From the cell containing the given text, extract its center point as [x, y] coordinate. 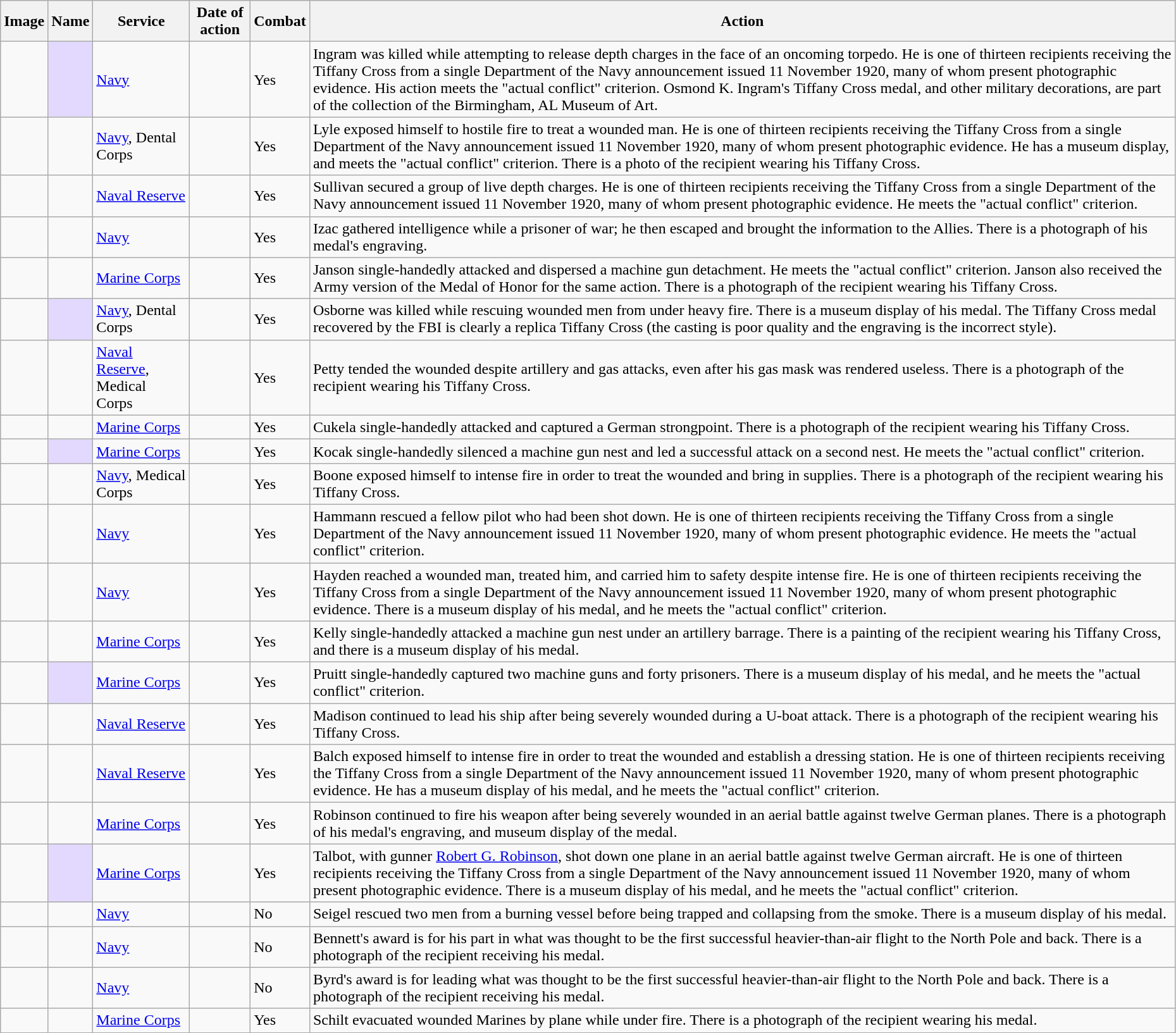
Seigel rescued two men from a burning vessel before being trapped and collapsing from the smoke. There is a museum display of his medal. [742, 914]
Combat [280, 22]
Service [142, 22]
Name [71, 22]
Kocak single-handedly silenced a machine gun nest and led a successful attack on a second nest. He meets the "actual conflict" criterion. [742, 451]
Schilt evacuated wounded Marines by plane while under fire. There is a photograph of the recipient wearing his medal. [742, 1020]
Navy, Medical Corps [142, 483]
Cukela single-handedly attacked and captured a German strongpoint. There is a photograph of the recipient wearing his Tiffany Cross. [742, 427]
Action [742, 22]
Naval Reserve, Medical Corps [142, 377]
Date of action [220, 22]
Image [24, 22]
